Scan for the cell matching the given text and deliver its (x, y) coordinate at center. 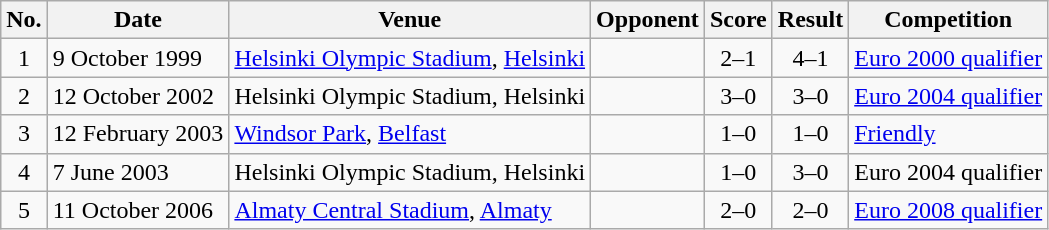
9 October 1999 (138, 58)
Euro 2008 qualifier (948, 210)
Competition (948, 20)
5 (24, 210)
4–1 (810, 58)
Result (810, 20)
Friendly (948, 134)
Date (138, 20)
Opponent (648, 20)
Venue (410, 20)
Score (738, 20)
7 June 2003 (138, 172)
Almaty Central Stadium, Almaty (410, 210)
12 October 2002 (138, 96)
12 February 2003 (138, 134)
1 (24, 58)
Windsor Park, Belfast (410, 134)
2–1 (738, 58)
2 (24, 96)
11 October 2006 (138, 210)
3 (24, 134)
No. (24, 20)
4 (24, 172)
Euro 2000 qualifier (948, 58)
